Provide the [x, y] coordinate of the cell's center where the given text is located.  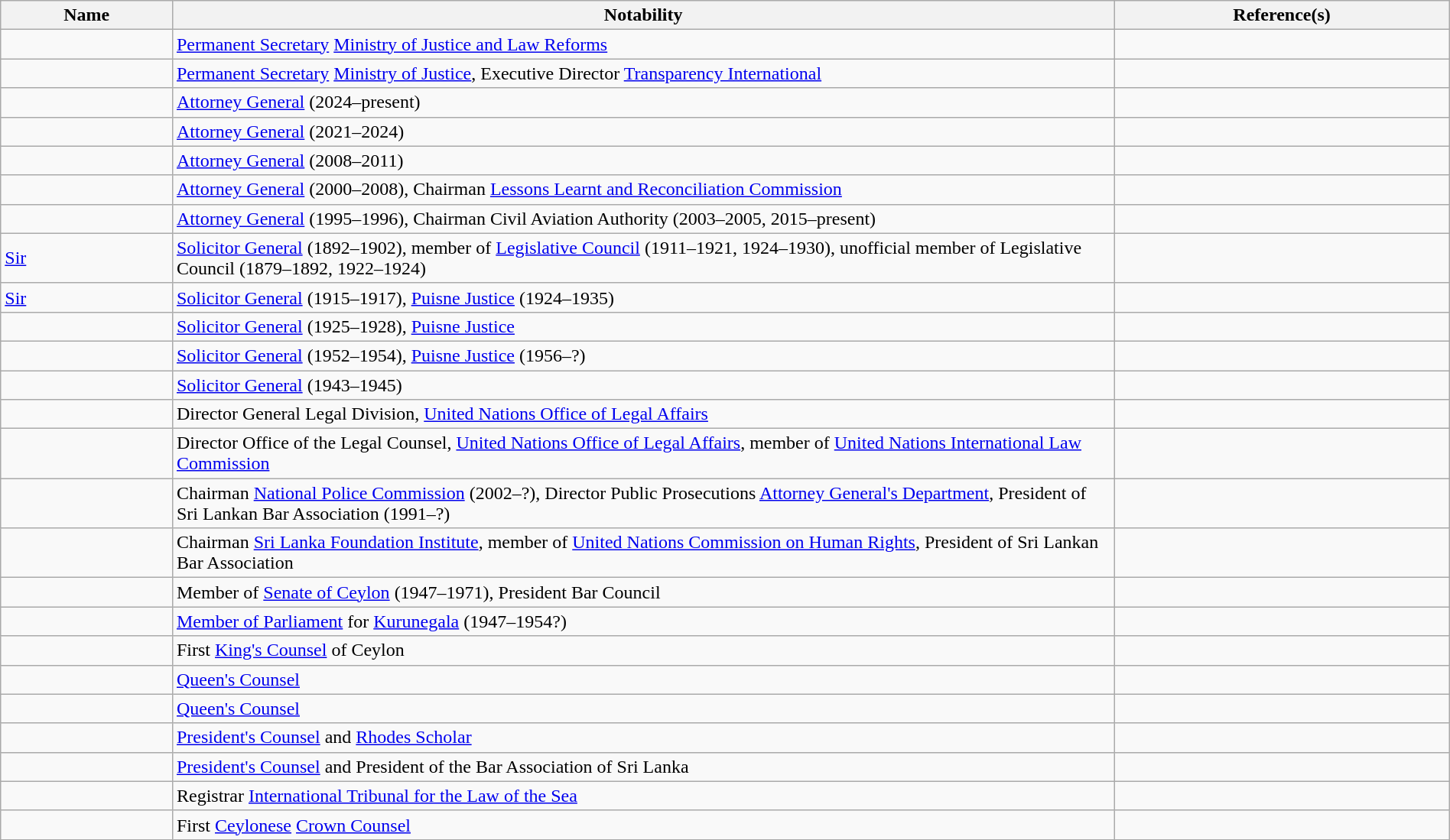
Director General Legal Division, United Nations Office of Legal Affairs [642, 414]
Attorney General (2021–2024) [642, 131]
President's Counsel and President of the Bar Association of Sri Lanka [642, 767]
Registrar International Tribunal for the Law of the Sea [642, 796]
Attorney General (2024–present) [642, 102]
Attorney General (2000–2008), Chairman Lessons Learnt and Reconciliation Commission [642, 190]
Permanent Secretary Ministry of Justice, Executive Director Transparency International [642, 73]
Attorney General (1995–1996), Chairman Civil Aviation Authority (2003–2005, 2015–present) [642, 219]
Member of Senate of Ceylon (1947–1971), President Bar Council [642, 592]
Reference(s) [1282, 15]
Solicitor General (1943–1945) [642, 384]
Chairman Sri Lanka Foundation Institute, member of United Nations Commission on Human Rights, President of Sri Lankan Bar Association [642, 553]
Solicitor General (1892–1902), member of Legislative Council (1911–1921, 1924–1930), unofficial member of Legislative Council (1879–1892, 1922–1924) [642, 258]
First King's Counsel of Ceylon [642, 650]
Director Office of the Legal Counsel, United Nations Office of Legal Affairs, member of United Nations International Law Commission [642, 454]
Permanent Secretary Ministry of Justice and Law Reforms [642, 44]
President's Counsel and Rhodes Scholar [642, 738]
Solicitor General (1925–1928), Puisne Justice [642, 326]
Solicitor General (1915–1917), Puisne Justice (1924–1935) [642, 297]
Attorney General (2008–2011) [642, 161]
Member of Parliament for Kurunegala (1947–1954?) [642, 621]
First Ceylonese Crown Counsel [642, 825]
Notability [642, 15]
Solicitor General (1952–1954), Puisne Justice (1956–?) [642, 355]
Name [87, 15]
